Capture the cell that displays the provided text and extract its [x, y] central coordinate. 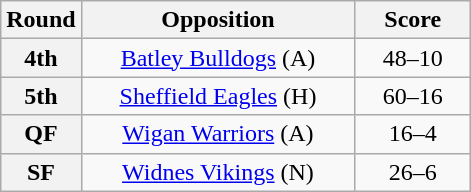
Widnes Vikings (N) [218, 172]
Round [41, 20]
Batley Bulldogs (A) [218, 58]
4th [41, 58]
Opposition [218, 20]
SF [41, 172]
Sheffield Eagles (H) [218, 96]
Wigan Warriors (A) [218, 134]
60–16 [413, 96]
Score [413, 20]
QF [41, 134]
5th [41, 96]
26–6 [413, 172]
16–4 [413, 134]
48–10 [413, 58]
